Return the [X, Y] coordinate for the center point of the cell that contains the specified text.  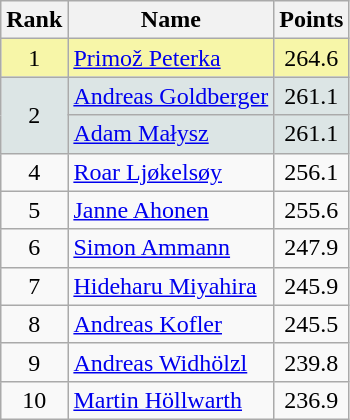
1 [34, 58]
236.9 [312, 400]
Rank [34, 20]
Roar Ljøkelsøy [171, 172]
Andreas Widhölzl [171, 362]
Points [312, 20]
5 [34, 210]
245.5 [312, 324]
245.9 [312, 286]
264.6 [312, 58]
Name [171, 20]
10 [34, 400]
Andreas Kofler [171, 324]
6 [34, 248]
256.1 [312, 172]
9 [34, 362]
4 [34, 172]
8 [34, 324]
Adam Małysz [171, 134]
Andreas Goldberger [171, 96]
Janne Ahonen [171, 210]
2 [34, 115]
Primož Peterka [171, 58]
255.6 [312, 210]
7 [34, 286]
Martin Höllwarth [171, 400]
247.9 [312, 248]
239.8 [312, 362]
Hideharu Miyahira [171, 286]
Simon Ammann [171, 248]
